Extract the (x, y) coordinate from the center of the cell holding the provided text.  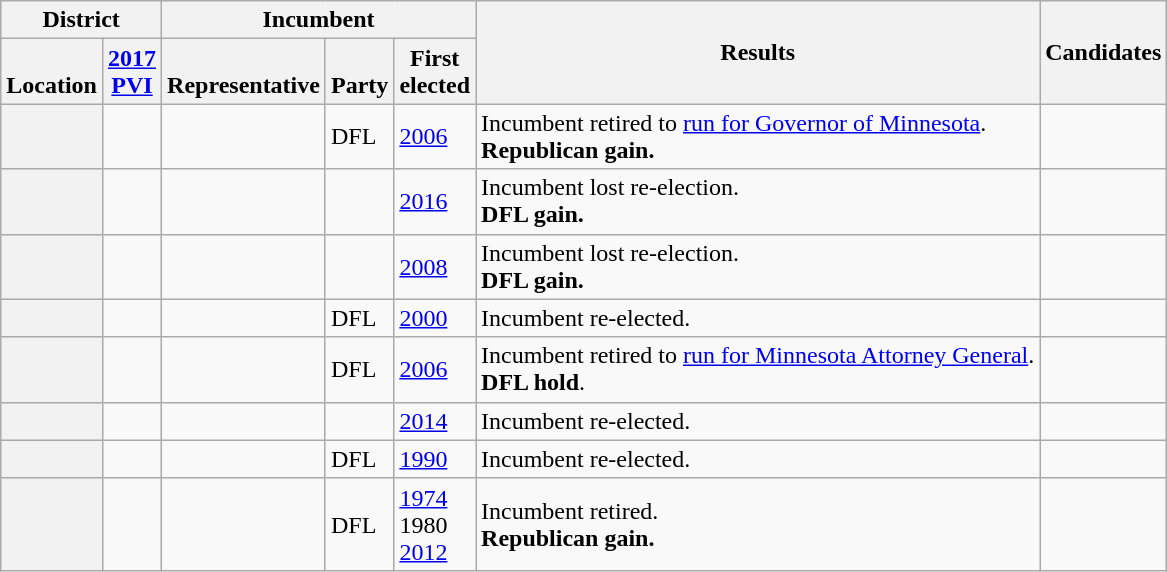
Representative (244, 72)
Incumbent retired to run for Minnesota Attorney General.DFL hold. (758, 370)
Candidates (1104, 52)
Party (359, 72)
2008 (435, 266)
2000 (435, 318)
1990 (435, 459)
Incumbent (319, 20)
19741980 2012 (435, 524)
District (82, 20)
Incumbent retired to run for Governor of Minnesota.Republican gain. (758, 136)
Incumbent retired.Republican gain. (758, 524)
2014 (435, 421)
Location (52, 72)
2016 (435, 202)
Results (758, 52)
Firstelected (435, 72)
2017PVI (132, 72)
